Locate the cell with the specified text and output its [X, Y] center coordinate. 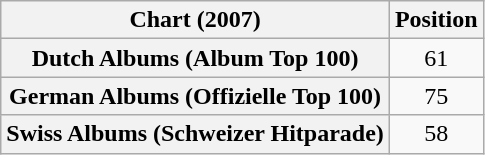
61 [436, 58]
German Albums (Offizielle Top 100) [196, 96]
Swiss Albums (Schweizer Hitparade) [196, 134]
Chart (2007) [196, 20]
75 [436, 96]
Dutch Albums (Album Top 100) [196, 58]
58 [436, 134]
Position [436, 20]
